Capture the cell that displays the provided text and extract its [X, Y] central coordinate. 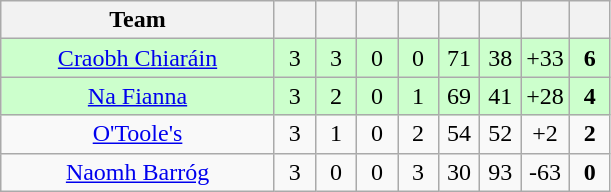
52 [500, 134]
O'Toole's [138, 134]
93 [500, 172]
Team [138, 20]
71 [460, 58]
4 [590, 96]
Na Fianna [138, 96]
+33 [546, 58]
+28 [546, 96]
6 [590, 58]
38 [500, 58]
Craobh Chiaráin [138, 58]
Naomh Barróg [138, 172]
+2 [546, 134]
30 [460, 172]
69 [460, 96]
41 [500, 96]
54 [460, 134]
-63 [546, 172]
